Output the [x, y] coordinate of the center of the cell containing the given text.  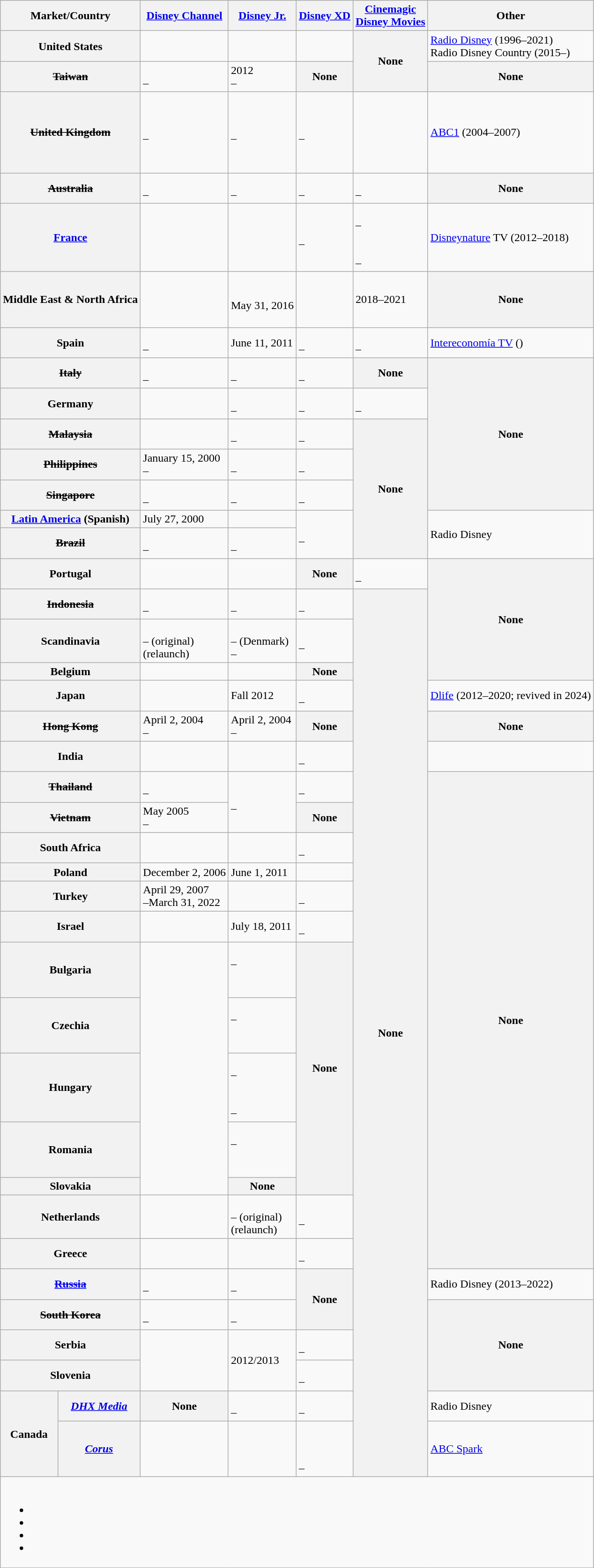
Turkey [70, 896]
July 27, 2000 [185, 519]
France [70, 237]
Bulgaria [70, 970]
Disneynature TV (2012–2018) [511, 237]
Russia [70, 1284]
Radio Disney (2013–2022) [511, 1284]
Corus [99, 1449]
Australia [70, 188]
June 1, 2011 [262, 872]
Scandinavia [70, 641]
ABC Spark [511, 1449]
Latin America (Spanish) [70, 519]
Belgium [70, 671]
Israel [70, 926]
Japan [70, 696]
Canada [29, 1434]
Poland [70, 872]
Hungary [70, 1088]
Serbia [70, 1345]
2018–2021 [391, 300]
Vietnam [70, 817]
CinemagicDisney Movies [391, 16]
December 2, 2006 [185, 872]
Disney Channel [185, 16]
Brazil [70, 543]
Radio Disney (1996–2021)Radio Disney Country (2015–) [511, 46]
May 2005– [185, 817]
Philippines [70, 464]
South Africa [70, 847]
– (Denmark)– [262, 641]
Hong Kong [70, 726]
Intereconomía TV () [511, 343]
Dlife (2012–2020; revived in 2024) [511, 696]
May 31, 2016 [262, 300]
Germany [70, 404]
Other [511, 16]
Slovenia [70, 1376]
Portugal [70, 574]
Middle East & North Africa [70, 300]
Malaysia [70, 434]
Disney Jr. [262, 16]
2012– [262, 77]
Romania [70, 1150]
Slovakia [70, 1186]
Disney XD [325, 16]
Singapore [70, 494]
Fall 2012 [262, 696]
June 11, 2011 [262, 343]
Spain [70, 343]
DHX Media [99, 1406]
ABC1 (2004–2007) [511, 132]
Czechia [70, 1025]
2012/2013 [262, 1360]
Indonesia [70, 604]
January 15, 2000– [185, 464]
Italy [70, 373]
United States [70, 46]
United Kingdom [70, 132]
Greece [70, 1254]
Netherlands [70, 1217]
India [70, 757]
July 18, 2011 [262, 926]
South Korea [70, 1315]
April 29, 2007–March 31, 2022 [185, 896]
Market/Country [70, 16]
Taiwan [70, 77]
Thailand [70, 787]
